Output the (X, Y) coordinate of the center of the cell containing the given text.  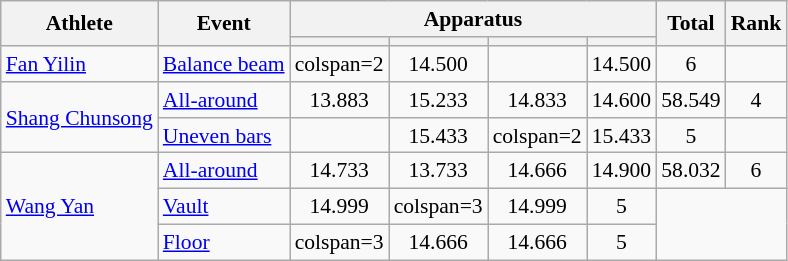
13.733 (438, 171)
Event (224, 24)
Uneven bars (224, 136)
14.600 (622, 100)
Vault (224, 207)
Floor (224, 243)
Athlete (80, 24)
15.233 (438, 100)
4 (756, 100)
Balance beam (224, 64)
Shang Chunsong (80, 118)
Wang Yan (80, 206)
14.833 (538, 100)
Total (690, 24)
Fan Yilin (80, 64)
Rank (756, 24)
14.733 (340, 171)
13.883 (340, 100)
Apparatus (474, 19)
14.900 (622, 171)
58.032 (690, 171)
58.549 (690, 100)
